Output the [X, Y] coordinate of the center of the cell containing the given text.  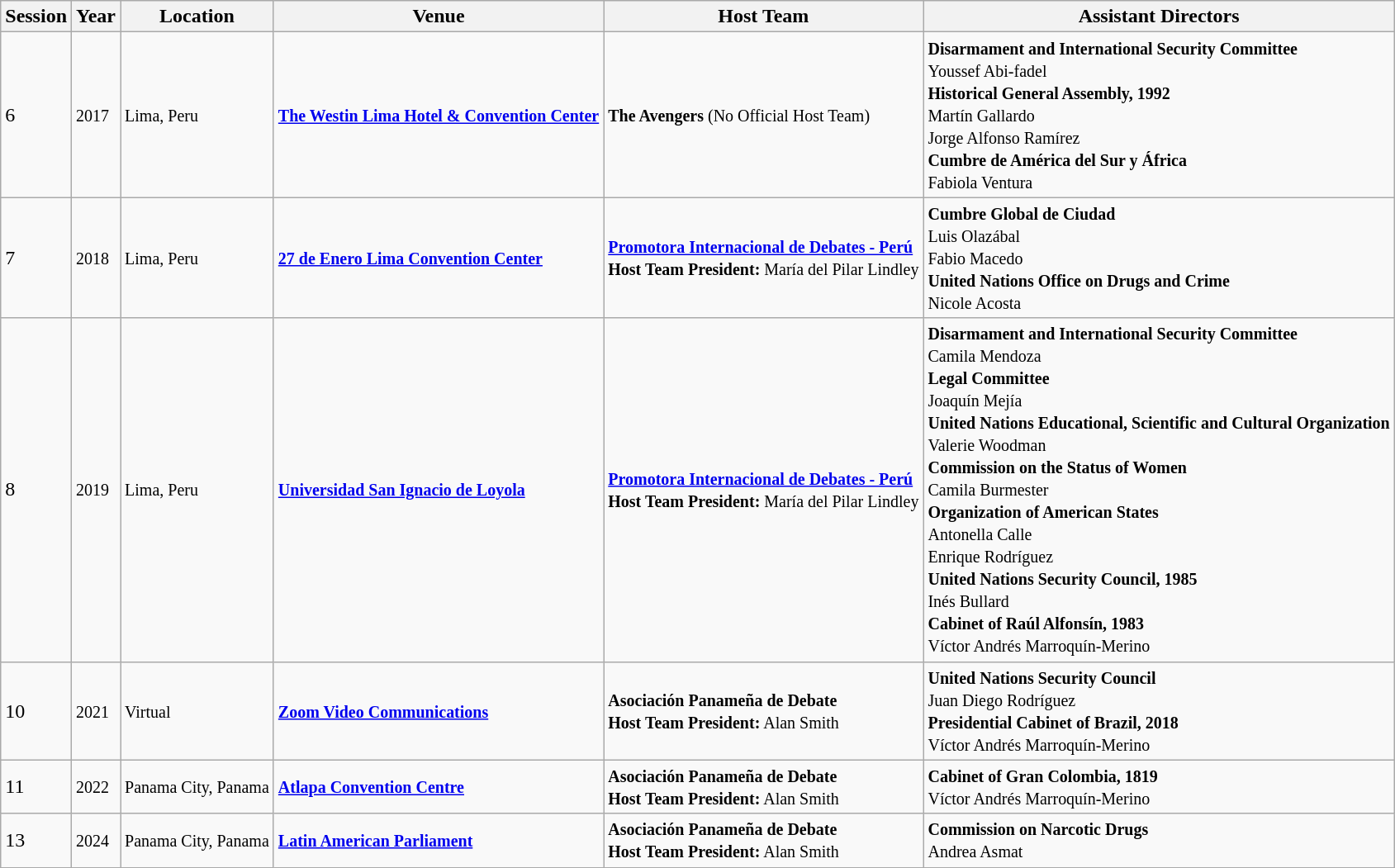
Universidad San Ignacio de Loyola [438, 490]
Assistant Directors [1159, 17]
Location [197, 17]
Session [36, 17]
2019 [96, 490]
The Westin Lima Hotel & Convention Center [438, 115]
Host Team [763, 17]
Venue [438, 17]
2018 [96, 258]
8 [36, 490]
Commission on Narcotic DrugsAndrea Asmat [1159, 841]
2024 [96, 841]
Zoom Video Communications [438, 710]
Cabinet of Gran Colombia, 1819Víctor Andrés Marroquín-Merino [1159, 786]
2022 [96, 786]
United Nations Security CouncilJuan Diego RodríguezPresidential Cabinet of Brazil, 2018Víctor Andrés Marroquín-Merino [1159, 710]
27 de Enero Lima Convention Center [438, 258]
The Avengers (No Official Host Team) [763, 115]
Latin American Parliament [438, 841]
Virtual [197, 710]
Cumbre Global de CiudadLuis OlazábalFabio MacedoUnited Nations Office on Drugs and CrimeNicole Acosta [1159, 258]
2017 [96, 115]
13 [36, 841]
7 [36, 258]
10 [36, 710]
11 [36, 786]
2021 [96, 710]
Atlapa Convention Centre [438, 786]
Year [96, 17]
6 [36, 115]
